Output the (x, y) coordinate of the center of the cell containing the given text.  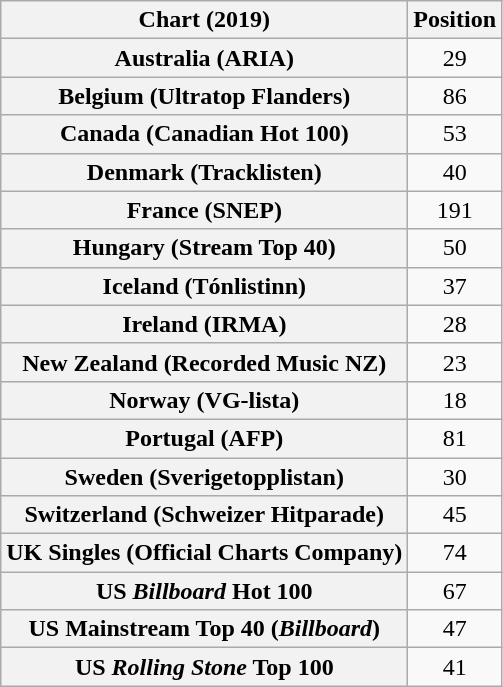
Portugal (AFP) (204, 438)
Switzerland (Schweizer Hitparade) (204, 515)
191 (455, 210)
US Billboard Hot 100 (204, 591)
53 (455, 134)
Chart (2019) (204, 20)
41 (455, 667)
Canada (Canadian Hot 100) (204, 134)
Iceland (Tónlistinn) (204, 286)
Position (455, 20)
81 (455, 438)
Denmark (Tracklisten) (204, 172)
29 (455, 58)
France (SNEP) (204, 210)
Sweden (Sverigetopplistan) (204, 477)
86 (455, 96)
Ireland (IRMA) (204, 324)
40 (455, 172)
Belgium (Ultratop Flanders) (204, 96)
Australia (ARIA) (204, 58)
37 (455, 286)
23 (455, 362)
Norway (VG-lista) (204, 400)
US Mainstream Top 40 (Billboard) (204, 629)
US Rolling Stone Top 100 (204, 667)
45 (455, 515)
New Zealand (Recorded Music NZ) (204, 362)
30 (455, 477)
67 (455, 591)
28 (455, 324)
UK Singles (Official Charts Company) (204, 553)
18 (455, 400)
74 (455, 553)
50 (455, 248)
47 (455, 629)
Hungary (Stream Top 40) (204, 248)
